Scan for the cell matching the given text and deliver its [x, y] coordinate at center. 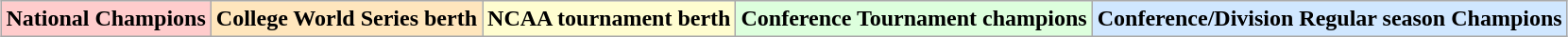
Conference Tournament champions [914, 19]
NCAA tournament berth [609, 19]
National Champions [106, 19]
College World Series berth [346, 19]
Conference/Division Regular season Champions [1330, 19]
